From the cell containing the given text, extract its center point as (x, y) coordinate. 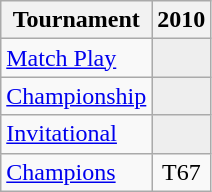
2010 (182, 20)
Match Play (76, 58)
Championship (76, 96)
T67 (182, 172)
Champions (76, 172)
Tournament (76, 20)
Invitational (76, 134)
